Locate the cell with the specified text and output its (x, y) center coordinate. 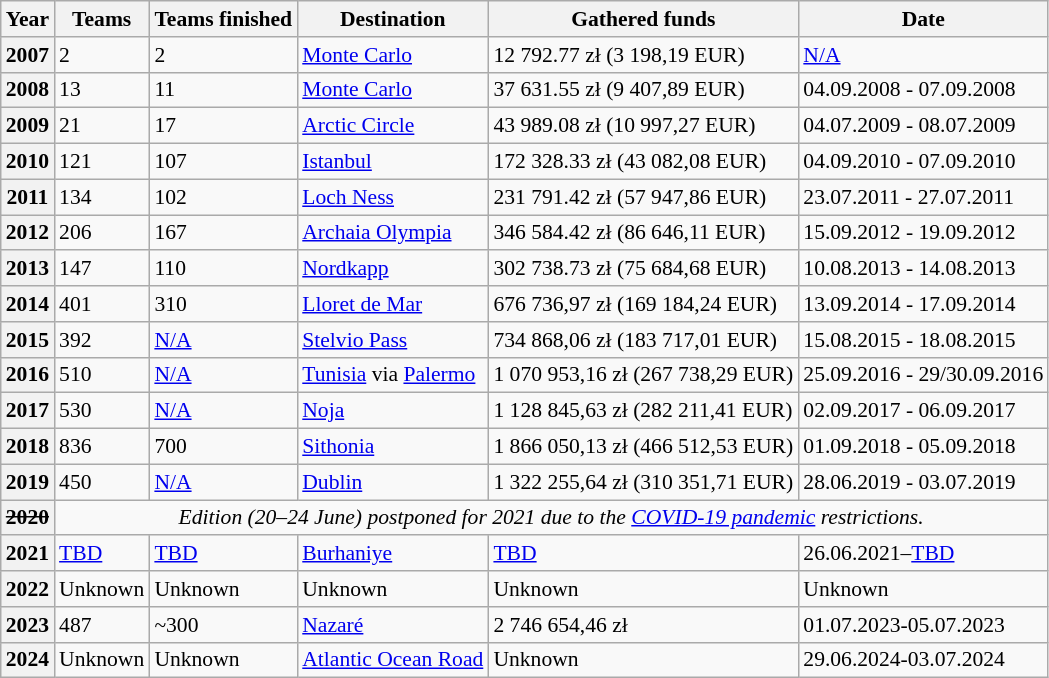
23.07.2011 - 27.07.2011 (923, 197)
Year (28, 19)
Archaia Olympia (392, 233)
Destination (392, 19)
2014 (28, 304)
~300 (223, 625)
2012 (28, 233)
21 (102, 126)
01.09.2018 - 05.09.2018 (923, 447)
Teams (102, 19)
134 (102, 197)
25.09.2016 - 29/30.09.2016 (923, 375)
Burhaniye (392, 554)
734 868,06 zł (183 717,01 EUR) (643, 340)
Noja (392, 411)
2016 (28, 375)
04.09.2008 - 07.09.2008 (923, 90)
2024 (28, 660)
Teams finished (223, 19)
Lloret de Mar (392, 304)
2010 (28, 162)
01.07.2023-05.07.2023 (923, 625)
11 (223, 90)
2015 (28, 340)
28.06.2019 - 03.07.2019 (923, 482)
392 (102, 340)
1 866 050,13 zł (466 512,53 EUR) (643, 447)
510 (102, 375)
2009 (28, 126)
10.08.2013 - 14.08.2013 (923, 269)
2011 (28, 197)
107 (223, 162)
167 (223, 233)
1 322 255,64 zł (310 351,71 EUR) (643, 482)
401 (102, 304)
487 (102, 625)
172 328.33 zł (43 082,08 EUR) (643, 162)
836 (102, 447)
15.09.2012 - 19.09.2012 (923, 233)
206 (102, 233)
13 (102, 90)
700 (223, 447)
530 (102, 411)
Tunisia via Palermo (392, 375)
15.08.2015 - 18.08.2015 (923, 340)
Gathered funds (643, 19)
231 791.42 zł (57 947,86 EUR) (643, 197)
450 (102, 482)
110 (223, 269)
2008 (28, 90)
2013 (28, 269)
Atlantic Ocean Road (392, 660)
2018 (28, 447)
2020 (28, 518)
2023 (28, 625)
147 (102, 269)
Date (923, 19)
02.09.2017 - 06.09.2017 (923, 411)
121 (102, 162)
37 631.55 zł (9 407,89 EUR) (643, 90)
17 (223, 126)
2021 (28, 554)
346 584.42 zł (86 646,11 EUR) (643, 233)
04.09.2010 - 07.09.2010 (923, 162)
2007 (28, 55)
676 736,97 zł (169 184,24 EUR) (643, 304)
Sithonia (392, 447)
1 128 845,63 zł (282 211,41 EUR) (643, 411)
43 989.08 zł (10 997,27 EUR) (643, 126)
Nordkapp (392, 269)
302 738.73 zł (75 684,68 EUR) (643, 269)
102 (223, 197)
2022 (28, 589)
2017 (28, 411)
1 070 953,16 zł (267 738,29 EUR) (643, 375)
Edition (20–24 June) postponed for 2021 due to the COVID-19 pandemic restrictions. (551, 518)
Istanbul (392, 162)
310 (223, 304)
13.09.2014 - 17.09.2014 (923, 304)
29.06.2024-03.07.2024 (923, 660)
Dublin (392, 482)
2019 (28, 482)
Nazaré (392, 625)
Arctic Circle (392, 126)
26.06.2021–TBD (923, 554)
12 792.77 zł (3 198,19 EUR) (643, 55)
Stelvio Pass (392, 340)
2 746 654,46 zł (643, 625)
Loch Ness (392, 197)
04.07.2009 - 08.07.2009 (923, 126)
